Scan for the cell matching the given text and deliver its (X, Y) coordinate at center. 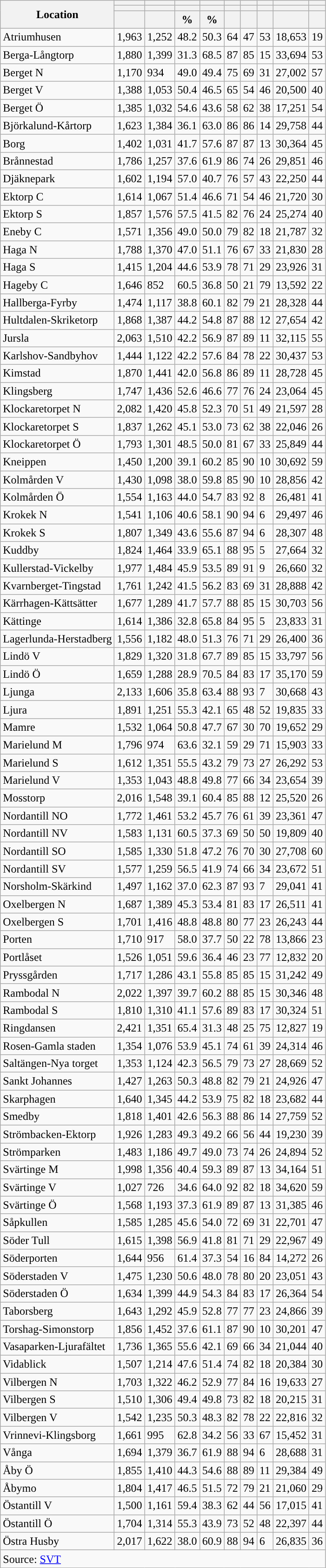
65.4 (187, 1028)
63.0 (212, 126)
1,386 (160, 621)
32.1 (212, 745)
60.1 (212, 303)
31,385 (291, 1205)
52.9 (212, 1382)
36.8 (212, 285)
1,444 (129, 356)
1,370 (160, 250)
Östantill Ö (58, 1523)
45.3 (187, 904)
25,849 (291, 444)
41.9 (212, 869)
62.3 (212, 887)
1,242 (160, 586)
1,659 (129, 674)
1,554 (129, 497)
Taborsberg (58, 1311)
1,483 (129, 1152)
26,400 (291, 639)
1,285 (160, 1223)
Nordantill SO (58, 851)
23,672 (291, 869)
1,761 (129, 586)
1,402 (129, 143)
30,364 (291, 143)
1,389 (160, 904)
1,289 (160, 603)
Östra Husby (58, 1541)
Vrinnevi-Klingsborg (58, 1435)
1,577 (129, 869)
2,421 (129, 1028)
Brånnestad (58, 161)
28,307 (291, 533)
17,251 (291, 108)
1,677 (129, 603)
1,880 (129, 55)
Jursla (58, 338)
46.2 (187, 1382)
1,634 (129, 1293)
1,857 (129, 214)
19,835 (291, 709)
1,461 (160, 816)
1,623 (129, 126)
52.3 (212, 409)
1,124 (160, 1064)
995 (160, 1435)
55.5 (187, 763)
1,286 (160, 975)
1,182 (160, 639)
Vilbergen V (58, 1417)
26,364 (291, 1293)
Haga S (58, 267)
1,484 (160, 568)
26,243 (291, 922)
33.9 (187, 550)
56.8 (212, 373)
48.2 (187, 37)
1,330 (160, 851)
Svärtinge Ö (58, 1205)
Vånga (58, 1453)
1,117 (160, 303)
Ljunga (58, 692)
1,786 (129, 161)
19,809 (291, 834)
49.2 (212, 1134)
1,643 (129, 1311)
1,385 (129, 108)
59.6 (187, 957)
50.4 (187, 90)
1,314 (160, 1523)
Ringdansen (58, 1028)
Saltängen-Nya torget (58, 1064)
36.1 (187, 126)
Oxelbergen N (58, 904)
1,497 (129, 887)
51.5 (212, 1488)
1,288 (160, 674)
34.2 (212, 1435)
1,694 (129, 1453)
67.7 (212, 656)
30,437 (291, 356)
28.9 (187, 674)
57.5 (187, 214)
1,098 (160, 479)
1,926 (129, 1134)
Nordantill SV (58, 869)
Marielund V (58, 781)
22,397 (291, 1523)
22,701 (291, 1223)
48.5 (187, 444)
50.8 (187, 727)
1,076 (160, 1045)
1,031 (160, 143)
1,193 (160, 1205)
1,870 (129, 373)
1,262 (160, 426)
39.7 (187, 992)
1,122 (160, 356)
1,701 (129, 922)
1,824 (129, 550)
45.6 (187, 1223)
58.1 (212, 515)
8 (265, 497)
22,250 (291, 179)
44.9 (187, 1293)
63.6 (187, 745)
1,320 (160, 656)
1,736 (129, 1347)
1,612 (129, 763)
29,758 (291, 126)
25,274 (291, 214)
1,891 (129, 709)
36.7 (187, 1453)
Berget Ö (58, 108)
23,833 (291, 621)
1,571 (129, 232)
1,644 (129, 1258)
23,064 (291, 391)
54.8 (212, 320)
Location (58, 14)
852 (160, 285)
53.2 (187, 816)
34,164 (291, 1170)
51.8 (187, 851)
Rambodal S (58, 1010)
20,384 (291, 1364)
Berget V (58, 90)
53.5 (212, 568)
Vilbergen S (58, 1400)
1,576 (160, 214)
1,829 (129, 656)
44.6 (187, 267)
64.0 (212, 1187)
1,194 (160, 179)
14,272 (291, 1258)
2,016 (129, 798)
1,583 (129, 834)
1,710 (129, 939)
37.7 (212, 939)
2,133 (129, 692)
Pryssgården (58, 975)
54.3 (212, 1293)
1,163 (160, 497)
1,602 (129, 179)
49.7 (187, 1152)
Kärrhagen-Kättsätter (58, 603)
59.8 (212, 479)
1,416 (160, 922)
956 (160, 1258)
26,511 (291, 904)
1,963 (129, 37)
Vidablick (58, 1364)
1,796 (129, 745)
1,507 (129, 1364)
1,441 (160, 373)
17,015 (291, 1506)
43.1 (187, 975)
1,703 (129, 1382)
30,324 (291, 1010)
2,017 (129, 1541)
Krokek S (58, 533)
1,170 (129, 73)
1,661 (129, 1435)
Eneby C (58, 232)
21,720 (291, 197)
60 (317, 851)
1,475 (129, 1276)
13,592 (291, 285)
30,346 (291, 992)
27,664 (291, 550)
1,420 (160, 409)
51.3 (212, 639)
1,263 (160, 1081)
1,235 (160, 1417)
917 (160, 939)
21,044 (291, 1347)
65.1 (212, 550)
1,747 (129, 391)
1,526 (129, 957)
21,787 (291, 232)
1,161 (160, 1506)
33,797 (291, 656)
Oxelbergen S (58, 922)
Kolmården V (58, 479)
1,804 (129, 1488)
Hageby C (58, 285)
23,926 (291, 267)
58.0 (187, 939)
1,810 (129, 1010)
49.3 (187, 1134)
1,349 (160, 533)
29,851 (291, 161)
Porten (58, 939)
1,868 (129, 320)
1,818 (129, 1117)
15,452 (291, 1435)
34.6 (187, 1187)
Berget N (58, 73)
37.0 (187, 887)
1,301 (160, 444)
64 (233, 37)
Portlåset (58, 957)
53.4 (212, 904)
28,328 (291, 303)
22,967 (291, 1240)
Svärtinge V (58, 1187)
1,998 (129, 1170)
42.3 (187, 1064)
Kuddby (58, 550)
Åbymo (58, 1488)
Ektorp C (58, 197)
Svärtinge M (58, 1170)
1,646 (129, 285)
62.8 (187, 1435)
Ektorp S (58, 214)
1,365 (160, 1347)
1,384 (160, 126)
1,415 (129, 267)
1,500 (129, 1506)
32,115 (291, 338)
Kättinge (58, 621)
41.1 (187, 1010)
Lindö V (58, 656)
Ljura (58, 709)
28,888 (291, 586)
1,532 (129, 727)
1,397 (160, 992)
63.4 (212, 692)
1,977 (129, 568)
Rambodal N (58, 992)
Klockaretorpet S (58, 426)
27,708 (291, 851)
Kullerstad-Vickelby (58, 568)
1,436 (160, 391)
1,788 (129, 250)
54.0 (212, 1223)
1,043 (160, 781)
59.4 (187, 1506)
1,252 (160, 37)
Hultdalen-Skriketorp (58, 320)
Sankt Johannes (58, 1081)
1,717 (129, 975)
20,500 (291, 90)
47.0 (187, 250)
1,067 (160, 197)
Mamre (58, 727)
56.3 (212, 1117)
1,622 (160, 1541)
1,292 (160, 1311)
45.7 (212, 816)
Nordantill NV (58, 834)
68.5 (212, 55)
1,452 (160, 1329)
1,401 (160, 1117)
23,361 (291, 816)
1,053 (160, 90)
42.6 (187, 1117)
1,568 (129, 1205)
1,230 (160, 1276)
Söderstaden V (58, 1276)
25 (248, 1028)
1,345 (160, 1099)
Djäknepark (58, 179)
41.8 (212, 1240)
70.5 (212, 674)
1,027 (129, 1187)
Marielund M (58, 745)
40.6 (187, 515)
18,653 (291, 37)
65.8 (212, 621)
1,214 (160, 1364)
Marielund S (58, 763)
45.8 (187, 409)
Kneippen (58, 462)
1,464 (160, 550)
1,548 (160, 798)
23,654 (291, 781)
54.7 (212, 497)
Source: SVT (163, 1559)
1,106 (160, 515)
1,162 (160, 887)
12,832 (291, 957)
Klockaretorpet Ö (58, 444)
Strömbacken-Ektorp (58, 1134)
Lagerlunda-Herstadberg (58, 639)
1,687 (129, 904)
27,654 (291, 320)
26,481 (291, 497)
Åby Ö (58, 1470)
52.6 (187, 391)
934 (160, 73)
1,474 (129, 303)
1,807 (129, 533)
974 (160, 745)
1,387 (160, 320)
22,046 (291, 426)
1,542 (129, 1417)
28,728 (291, 373)
1,251 (160, 709)
1,354 (129, 1045)
Vilbergen N (58, 1382)
35,170 (291, 674)
21,597 (291, 409)
Björkalund-Kårtorp (58, 126)
53.0 (212, 426)
1,606 (160, 692)
23,682 (291, 1099)
1,410 (160, 1470)
40.7 (212, 179)
Kvarnberget-Tingstad (58, 586)
15,903 (291, 745)
22,816 (291, 1417)
51.1 (212, 250)
1,704 (129, 1523)
44.0 (187, 497)
Klingsberg (58, 391)
24,926 (291, 1081)
33,694 (291, 55)
27,002 (291, 73)
26,292 (291, 763)
21,060 (291, 1488)
30,201 (291, 1329)
31.8 (187, 656)
29,384 (291, 1470)
1,388 (129, 90)
Krokek N (58, 515)
Rosen-Gamla staden (58, 1045)
26,660 (291, 568)
55.8 (212, 975)
56.2 (212, 586)
1,051 (160, 957)
Söder Tull (58, 1240)
Östantill V (58, 1506)
1,615 (129, 1240)
47.7 (212, 727)
1,556 (129, 639)
28,669 (291, 1064)
1,541 (129, 515)
Söderstaden Ö (58, 1293)
60.9 (212, 1541)
Mosstorp (58, 798)
25,520 (291, 798)
61.1 (212, 1329)
30,703 (291, 603)
Norsholm-Skärkind (58, 887)
Hallberga-Fyrby (58, 303)
Torshag-Simonstorp (58, 1329)
27,759 (291, 1117)
1,257 (160, 161)
32.8 (187, 621)
1,379 (160, 1453)
2,063 (129, 338)
19,652 (291, 727)
57.0 (187, 179)
38.3 (212, 1506)
19,633 (291, 1382)
57.7 (212, 603)
52.8 (212, 1311)
12,827 (291, 1028)
21,830 (291, 250)
1,417 (160, 1488)
29,497 (291, 515)
1,186 (160, 1152)
34,620 (291, 1187)
61.4 (187, 1258)
50.6 (187, 1276)
1,398 (160, 1240)
Söderporten (58, 1258)
1,322 (160, 1382)
1,855 (129, 1470)
1,283 (160, 1134)
40.4 (187, 1170)
726 (160, 1187)
47.6 (187, 1364)
Kolmården Ö (58, 497)
1,450 (129, 462)
1,032 (160, 108)
1,772 (129, 816)
55 (317, 338)
Nordantill NO (58, 816)
1,200 (160, 462)
Såpkullen (58, 1223)
23,051 (291, 1276)
Karlshov-Sandbyhov (58, 356)
36.4 (212, 957)
1,204 (160, 267)
26,835 (291, 1541)
Atriumhusen (58, 37)
38.8 (187, 303)
28,856 (291, 479)
20,215 (291, 1400)
Strömparken (58, 1152)
24,894 (291, 1152)
Berga-Långtorp (58, 55)
60.4 (212, 798)
30,668 (291, 692)
Lindö Ö (58, 674)
Vasaparken-Ljurafältet (58, 1347)
2,082 (129, 409)
1,259 (160, 869)
43.2 (212, 763)
Klockaretorpet N (58, 409)
Kimstad (58, 373)
35.8 (187, 692)
31,242 (291, 975)
42.0 (187, 373)
28,688 (291, 1453)
19,230 (291, 1134)
59.3 (212, 1170)
30,692 (291, 462)
1,793 (129, 444)
48.3 (212, 1417)
58 (233, 108)
91 (248, 568)
1,427 (129, 1081)
1,064 (160, 727)
1,837 (129, 426)
13,866 (291, 939)
1,856 (129, 1329)
43.9 (212, 1523)
47.2 (212, 851)
29,041 (291, 887)
1,640 (129, 1099)
Smedby (58, 1117)
Borg (58, 143)
Skarphagen (58, 1099)
44.3 (187, 1470)
2,022 (129, 992)
1,306 (160, 1400)
24,866 (291, 1311)
24,314 (291, 1045)
1,131 (160, 834)
1,310 (160, 1010)
Haga N (58, 250)
9 (265, 568)
1,430 (129, 479)
